Return (X, Y) of the center of cell containing provided text 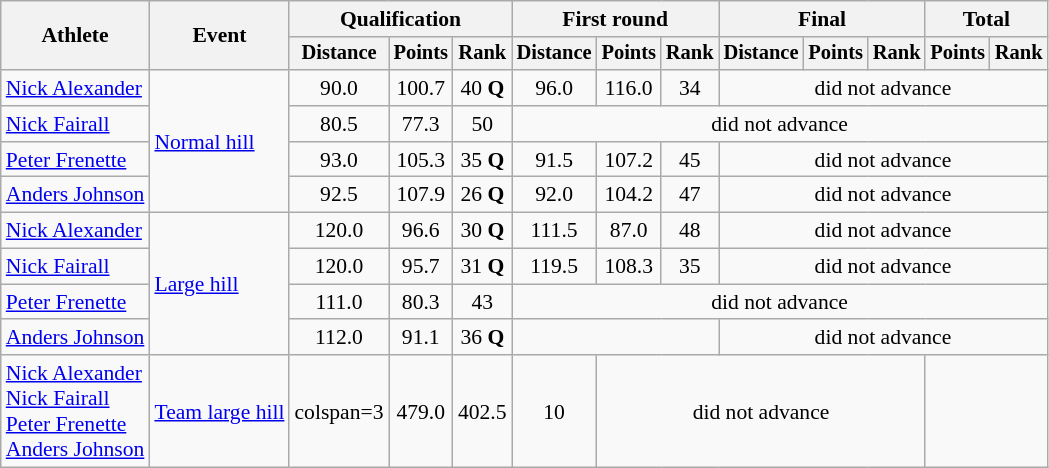
First round (616, 19)
47 (690, 195)
43 (482, 302)
10 (554, 411)
92.0 (554, 195)
96.6 (421, 231)
107.9 (421, 195)
36 Q (482, 338)
Final (822, 19)
Team large hill (219, 411)
30 Q (482, 231)
34 (690, 88)
108.3 (629, 267)
96.0 (554, 88)
91.1 (421, 338)
26 Q (482, 195)
92.5 (338, 195)
104.2 (629, 195)
50 (482, 124)
90.0 (338, 88)
93.0 (338, 160)
48 (690, 231)
40 Q (482, 88)
91.5 (554, 160)
Athlete (76, 36)
colspan=3 (338, 411)
Large hill (219, 284)
107.2 (629, 160)
100.7 (421, 88)
Nick AlexanderNick FairallPeter FrenetteAnders Johnson (76, 411)
87.0 (629, 231)
45 (690, 160)
111.5 (554, 231)
116.0 (629, 88)
112.0 (338, 338)
35 Q (482, 160)
479.0 (421, 411)
402.5 (482, 411)
Qualification (400, 19)
80.3 (421, 302)
111.0 (338, 302)
Total (986, 19)
80.5 (338, 124)
Event (219, 36)
Normal hill (219, 141)
35 (690, 267)
105.3 (421, 160)
95.7 (421, 267)
31 Q (482, 267)
77.3 (421, 124)
119.5 (554, 267)
